Return the [X, Y] coordinate for the center point of the cell that contains the specified text.  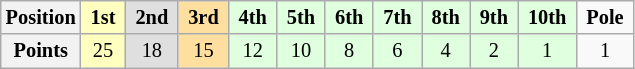
18 [152, 51]
25 [104, 51]
7th [397, 17]
Points [41, 51]
8th [446, 17]
6th [349, 17]
6 [397, 51]
12 [253, 51]
10 [301, 51]
Position [41, 17]
2 [494, 51]
4 [446, 51]
1st [104, 17]
Pole [604, 17]
8 [349, 51]
15 [203, 51]
10th [547, 17]
5th [301, 17]
3rd [203, 17]
9th [494, 17]
4th [253, 17]
2nd [152, 17]
